Find where the given text appears and provide that cell's center as (x, y) coordinate. 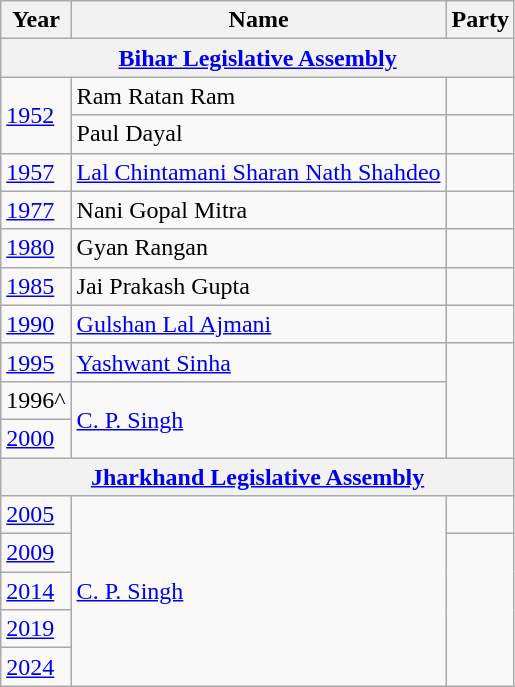
Name (258, 20)
2024 (36, 667)
1995 (36, 362)
1990 (36, 324)
1980 (36, 248)
Ram Ratan Ram (258, 96)
Paul Dayal (258, 134)
1985 (36, 286)
1957 (36, 172)
1996^ (36, 400)
Yashwant Sinha (258, 362)
2009 (36, 553)
Gulshan Lal Ajmani (258, 324)
1977 (36, 210)
Nani Gopal Mitra (258, 210)
2014 (36, 591)
Lal Chintamani Sharan Nath Shahdeo (258, 172)
Gyan Rangan (258, 248)
1952 (36, 115)
Bihar Legislative Assembly (258, 58)
2005 (36, 515)
Year (36, 20)
Jai Prakash Gupta (258, 286)
2000 (36, 438)
Party (480, 20)
2019 (36, 629)
Jharkhand Legislative Assembly (258, 477)
